Provide the [x, y] coordinate of the cell's center where the given text is located.  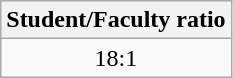
18:1 [116, 58]
Student/Faculty ratio [116, 20]
